Find where the given text appears and provide that cell's center as [X, Y] coordinate. 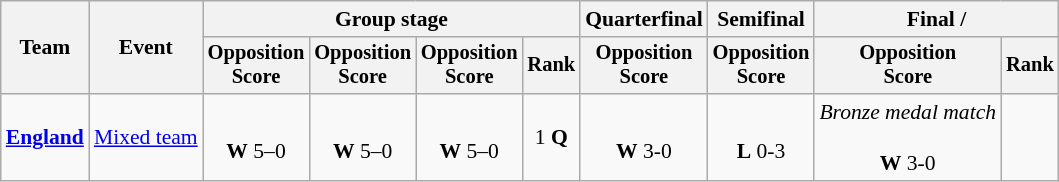
England [45, 138]
Quarterfinal [644, 19]
Semifinal [762, 19]
Team [45, 48]
W 3-0 [644, 138]
Event [146, 48]
Bronze medal matchW 3-0 [908, 138]
1 Q [551, 138]
Group stage [392, 19]
Final / [936, 19]
Mixed team [146, 138]
L 0-3 [762, 138]
